Provide the [x, y] coordinate of the cell's center where the given text is located.  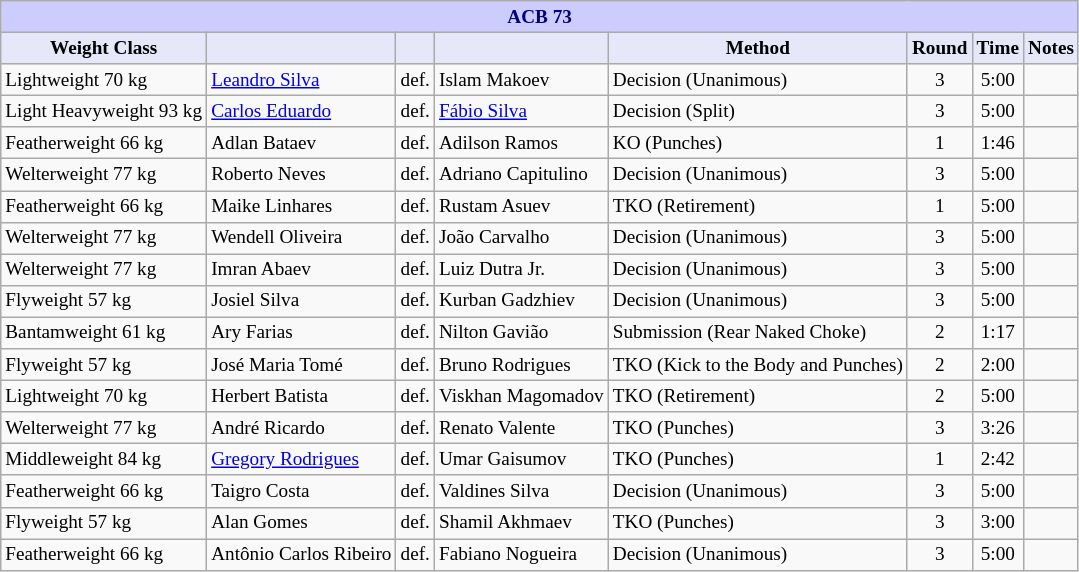
Adriano Capitulino [521, 175]
2:00 [998, 365]
ACB 73 [540, 17]
Adilson Ramos [521, 143]
Viskhan Magomadov [521, 396]
Light Heavyweight 93 kg [104, 111]
Fábio Silva [521, 111]
José Maria Tomé [302, 365]
TKO (Kick to the Body and Punches) [758, 365]
Renato Valente [521, 428]
Bantamweight 61 kg [104, 333]
Imran Abaev [302, 270]
Alan Gomes [302, 523]
Ary Farias [302, 333]
Nilton Gavião [521, 333]
Islam Makoev [521, 80]
André Ricardo [302, 428]
Submission (Rear Naked Choke) [758, 333]
Herbert Batista [302, 396]
Kurban Gadzhiev [521, 301]
Maike Linhares [302, 206]
Round [940, 48]
Time [998, 48]
Weight Class [104, 48]
Gregory Rodrigues [302, 460]
Leandro Silva [302, 80]
Carlos Eduardo [302, 111]
Decision (Split) [758, 111]
Fabiano Nogueira [521, 554]
Antônio Carlos Ribeiro [302, 554]
Josiel Silva [302, 301]
Umar Gaisumov [521, 460]
Rustam Asuev [521, 206]
2:42 [998, 460]
Middleweight 84 kg [104, 460]
Bruno Rodrigues [521, 365]
Luiz Dutra Jr. [521, 270]
3:00 [998, 523]
Notes [1050, 48]
Valdines Silva [521, 491]
Wendell Oliveira [302, 238]
Roberto Neves [302, 175]
Method [758, 48]
3:26 [998, 428]
Shamil Akhmaev [521, 523]
1:17 [998, 333]
KO (Punches) [758, 143]
Taigro Costa [302, 491]
1:46 [998, 143]
João Carvalho [521, 238]
Adlan Bataev [302, 143]
